Capture the cell that displays the provided text and extract its [x, y] central coordinate. 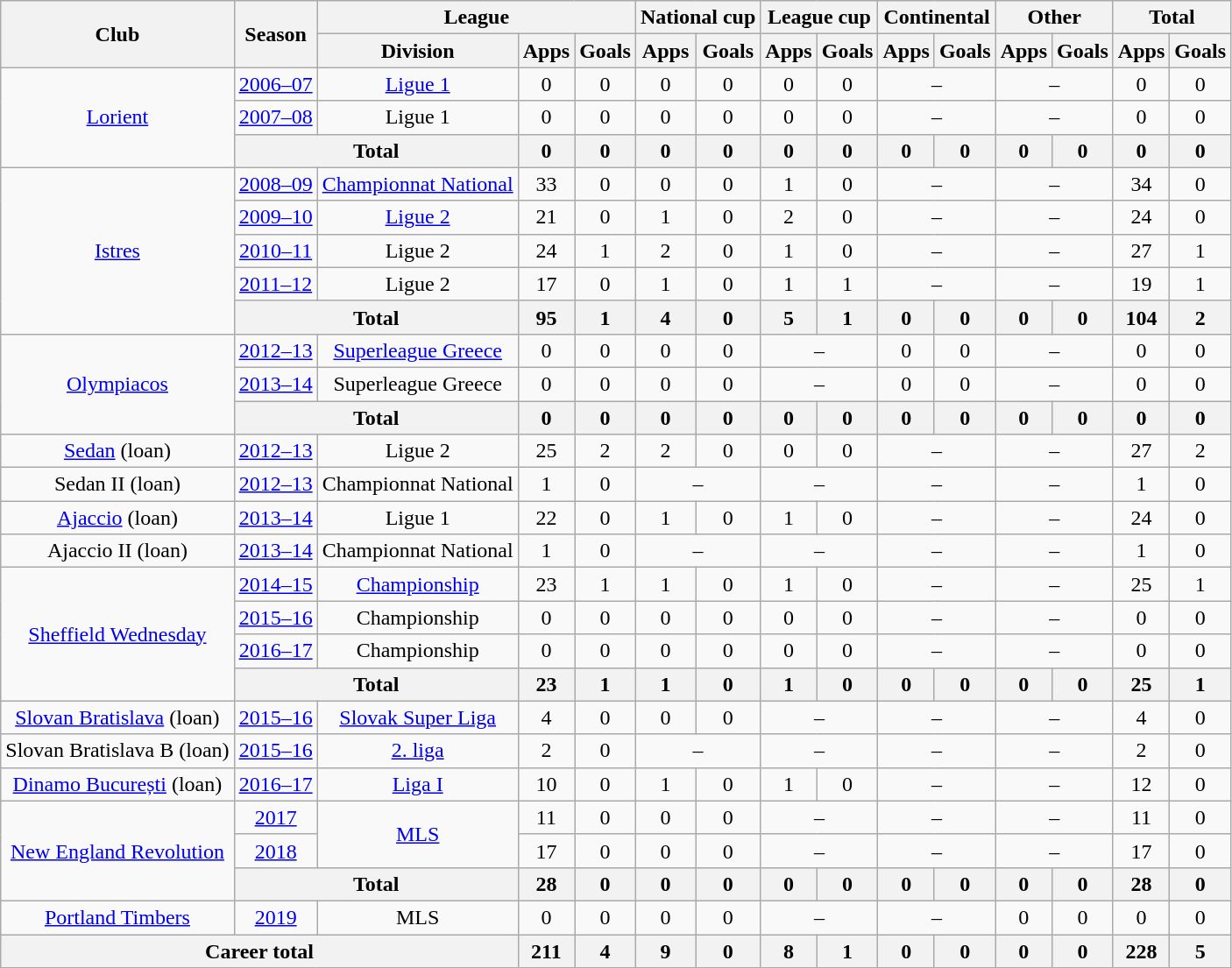
Slovak Super Liga [417, 717]
104 [1141, 317]
12 [1141, 784]
2009–10 [275, 217]
2007–08 [275, 117]
2014–15 [275, 584]
2019 [275, 917]
League cup [819, 18]
2011–12 [275, 284]
Division [417, 51]
Career total [259, 950]
Lorient [117, 117]
95 [546, 317]
Istres [117, 251]
Slovan Bratislava B (loan) [117, 751]
Continental [937, 18]
Club [117, 34]
Liga I [417, 784]
Ajaccio II (loan) [117, 551]
2010–11 [275, 251]
2018 [275, 851]
National cup [697, 18]
League [477, 18]
21 [546, 217]
Slovan Bratislava (loan) [117, 717]
Portland Timbers [117, 917]
Olympiacos [117, 384]
2008–09 [275, 184]
New England Revolution [117, 851]
2017 [275, 817]
211 [546, 950]
9 [665, 950]
22 [546, 518]
Sheffield Wednesday [117, 634]
Dinamo București (loan) [117, 784]
Sedan II (loan) [117, 484]
2. liga [417, 751]
228 [1141, 950]
19 [1141, 284]
Sedan (loan) [117, 451]
10 [546, 784]
34 [1141, 184]
Other [1054, 18]
33 [546, 184]
Season [275, 34]
8 [789, 950]
2006–07 [275, 84]
Ajaccio (loan) [117, 518]
